Extract the (x, y) coordinate from the center of the cell holding the provided text.  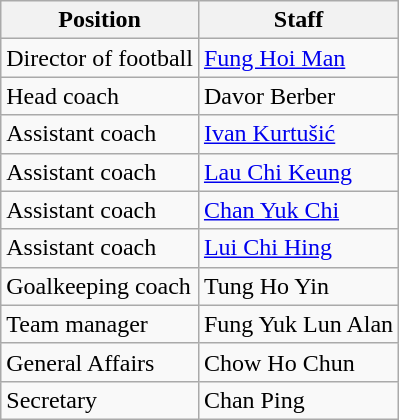
Staff (298, 20)
Lau Chi Keung (298, 172)
Ivan Kurtušić (298, 134)
Goalkeeping coach (100, 286)
Lui Chi Hing (298, 248)
Chan Yuk Chi (298, 210)
Tung Ho Yin (298, 286)
Head coach (100, 96)
Secretary (100, 400)
Director of football (100, 58)
Fung Hoi Man (298, 58)
Fung Yuk Lun Alan (298, 324)
General Affairs (100, 362)
Chow Ho Chun (298, 362)
Davor Berber (298, 96)
Chan Ping (298, 400)
Team manager (100, 324)
Position (100, 20)
